From the cell containing the given text, extract its center point as (X, Y) coordinate. 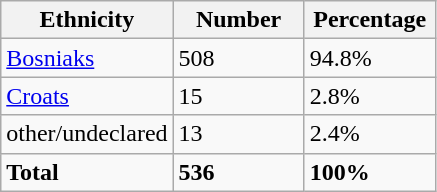
Total (87, 172)
2.4% (370, 134)
Bosniaks (87, 58)
13 (238, 134)
2.8% (370, 96)
508 (238, 58)
Ethnicity (87, 20)
15 (238, 96)
536 (238, 172)
other/undeclared (87, 134)
Croats (87, 96)
94.8% (370, 58)
100% (370, 172)
Number (238, 20)
Percentage (370, 20)
